Detect which cell encompasses the target text, then output its [x, y] center coordinate. 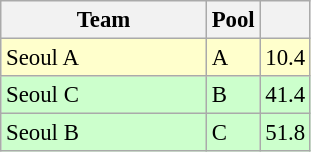
Seoul B [104, 133]
51.8 [285, 133]
B [233, 95]
Team [104, 20]
A [233, 58]
Seoul C [104, 95]
Seoul A [104, 58]
10.4 [285, 58]
41.4 [285, 95]
Pool [233, 20]
C [233, 133]
